Scan for the cell matching the given text and deliver its (X, Y) coordinate at center. 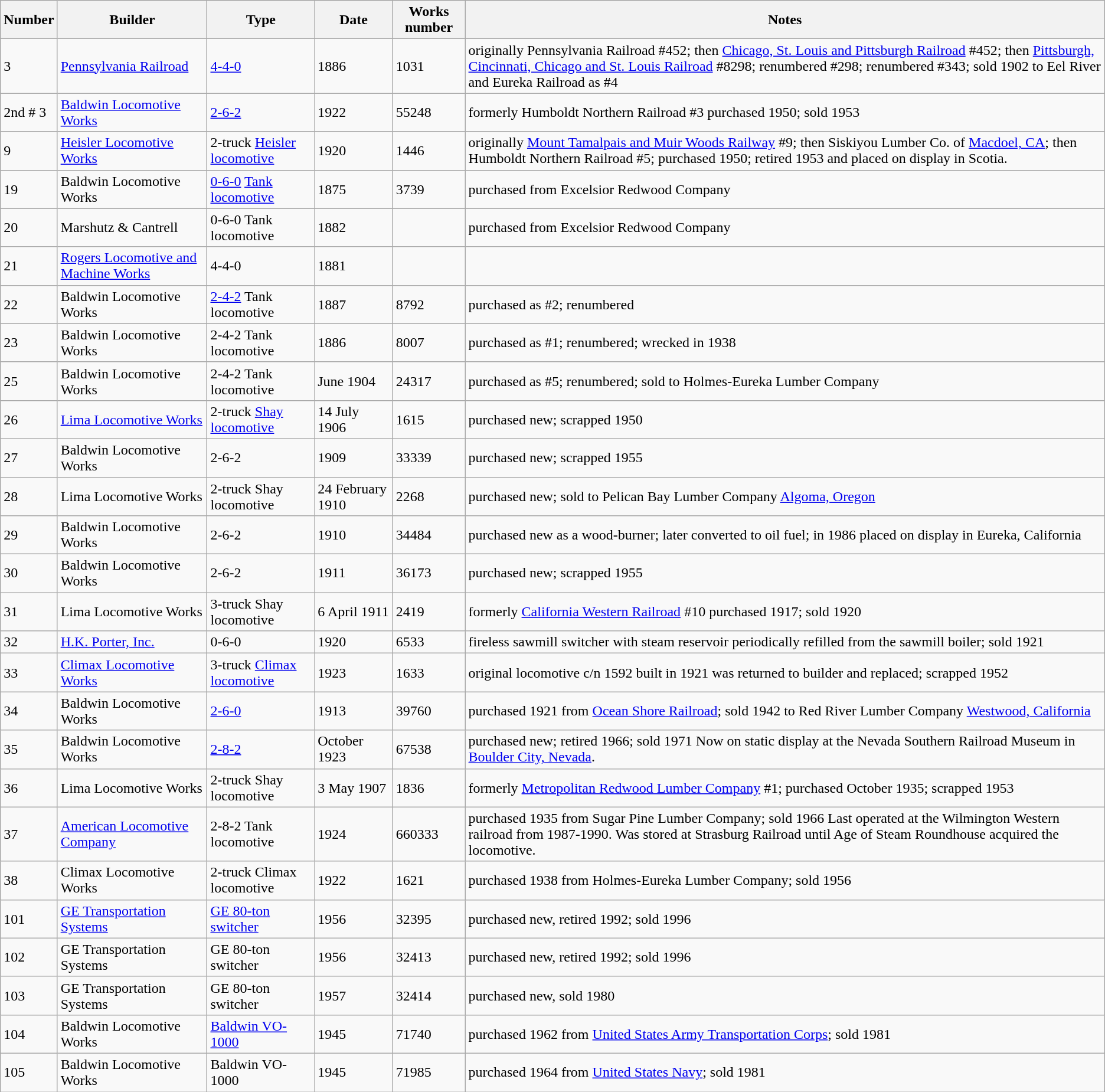
purchased 1964 from United States Navy; sold 1981 (785, 1072)
8007 (429, 342)
formerly Humboldt Northern Railroad #3 purchased 1950; sold 1953 (785, 112)
1446 (429, 151)
34484 (429, 535)
36173 (429, 574)
1615 (429, 419)
71985 (429, 1072)
H.K. Porter, Inc. (132, 642)
36 (29, 787)
Marshutz & Cantrell (132, 228)
20 (29, 228)
Type (261, 20)
32 (29, 642)
19 (29, 189)
22 (29, 305)
39760 (429, 711)
purchased 1962 from United States Army Transportation Corps; sold 1981 (785, 1034)
103 (29, 995)
2-truck Heisler locomotive (261, 151)
6533 (429, 642)
purchased as #2; renumbered (785, 305)
9 (29, 151)
Notes (785, 20)
2-8-2 (261, 750)
32395 (429, 918)
38 (29, 881)
31 (29, 612)
fireless sawmill switcher with steam reservoir periodically refilled from the sawmill boiler; sold 1921 (785, 642)
1887 (354, 305)
55248 (429, 112)
2-6-0 (261, 711)
35 (29, 750)
1910 (354, 535)
1923 (354, 673)
formerly Metropolitan Redwood Lumber Company #1; purchased October 1935; scrapped 1953 (785, 787)
21 (29, 266)
71740 (429, 1034)
purchased as #5; renumbered; sold to Holmes-Eureka Lumber Company (785, 381)
Number (29, 20)
3-truck Climax locomotive (261, 673)
101 (29, 918)
1031 (429, 66)
34 (29, 711)
Works number (429, 20)
1924 (354, 834)
Pennsylvania Railroad (132, 66)
24317 (429, 381)
3 May 1907 (354, 787)
2-8-2 Tank locomotive (261, 834)
purchased 1921 from Ocean Shore Railroad; sold 1942 to Red River Lumber Company Westwood, California (785, 711)
67538 (429, 750)
2419 (429, 612)
1913 (354, 711)
37 (29, 834)
660333 (429, 834)
purchased new, sold 1980 (785, 995)
purchased new; retired 1966; sold 1971 Now on static display at the Nevada Southern Railroad Museum in Boulder City, Nevada. (785, 750)
1621 (429, 881)
28 (29, 496)
6 April 1911 (354, 612)
3 (29, 66)
24 February 1910 (354, 496)
105 (29, 1072)
1911 (354, 574)
32413 (429, 957)
formerly California Western Railroad #10 purchased 1917; sold 1920 (785, 612)
8792 (429, 305)
33 (29, 673)
1957 (354, 995)
2-truck Climax locomotive (261, 881)
23 (29, 342)
purchased 1938 from Holmes-Eureka Lumber Company; sold 1956 (785, 881)
3-truck Shay locomotive (261, 612)
1882 (354, 228)
purchased new; scrapped 1950 (785, 419)
25 (29, 381)
104 (29, 1034)
1836 (429, 787)
27 (29, 458)
102 (29, 957)
Date (354, 20)
purchased as #1; renumbered; wrecked in 1938 (785, 342)
14 July 1906 (354, 419)
American Locomotive Company (132, 834)
original locomotive c/n 1592 built in 1921 was returned to builder and replaced; scrapped 1952 (785, 673)
purchased new; sold to Pelican Bay Lumber Company Algoma, Oregon (785, 496)
2nd # 3 (29, 112)
June 1904 (354, 381)
30 (29, 574)
1881 (354, 266)
3739 (429, 189)
Heisler Locomotive Works (132, 151)
1909 (354, 458)
32414 (429, 995)
October 1923 (354, 750)
26 (29, 419)
29 (29, 535)
Rogers Locomotive and Machine Works (132, 266)
33339 (429, 458)
0-6-0 (261, 642)
1875 (354, 189)
1633 (429, 673)
Builder (132, 20)
purchased new as a wood-burner; later converted to oil fuel; in 1986 placed on display in Eureka, California (785, 535)
2268 (429, 496)
